Identify which cell holds the provided text, then report its (x, y) central coordinate. 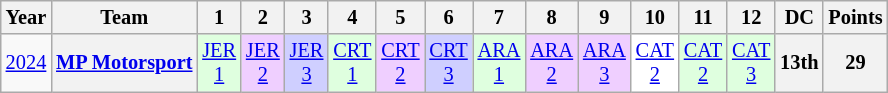
2 (263, 17)
JER1 (219, 63)
Team (124, 17)
ARA1 (500, 63)
CRT1 (352, 63)
DC (799, 17)
12 (751, 17)
9 (604, 17)
ARA3 (604, 63)
11 (703, 17)
10 (655, 17)
8 (552, 17)
2024 (26, 63)
3 (307, 17)
4 (352, 17)
29 (855, 63)
7 (500, 17)
JER2 (263, 63)
CRT2 (400, 63)
ARA2 (552, 63)
Points (855, 17)
JER3 (307, 63)
CAT3 (751, 63)
CRT3 (448, 63)
13th (799, 63)
6 (448, 17)
5 (400, 17)
1 (219, 17)
MP Motorsport (124, 63)
Year (26, 17)
